Return the (x, y) coordinate for the center point of the cell that contains the specified text.  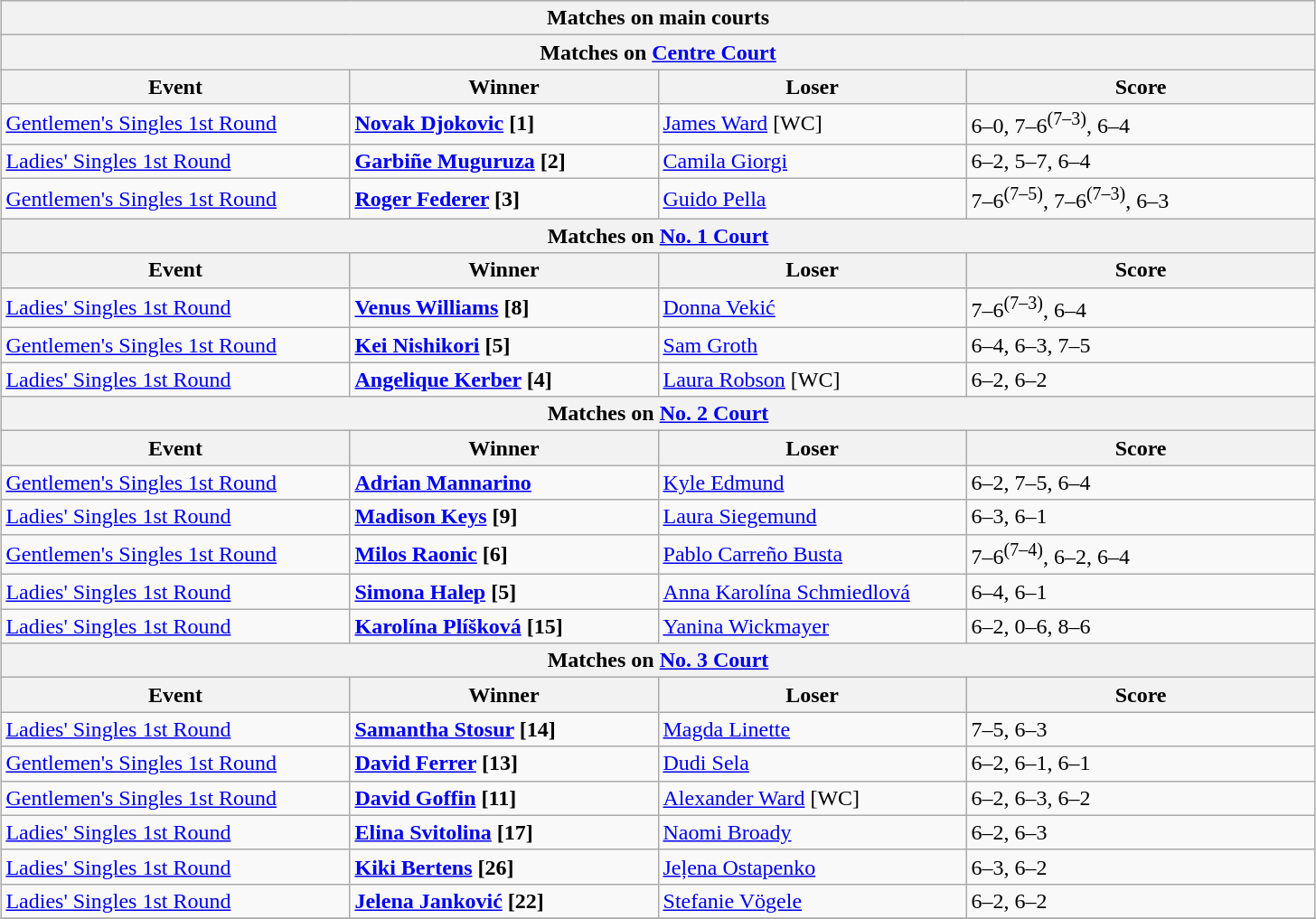
7–6(7–5), 7–6(7–3), 6–3 (1141, 199)
7–6(7–4), 6–2, 6–4 (1141, 555)
Matches on main courts (658, 18)
6–2, 7–5, 6–4 (1141, 483)
6–4, 6–1 (1141, 592)
Kyle Edmund (812, 483)
James Ward [WC] (812, 125)
Pablo Carreño Busta (812, 555)
Garbiñe Muguruza [2] (504, 161)
Stefanie Vögele (812, 901)
Angelique Kerber [4] (504, 380)
Samantha Stosur [14] (504, 729)
6–4, 6–3, 7–5 (1141, 345)
Magda Linette (812, 729)
6–2, 6–3, 6–2 (1141, 798)
Kei Nishikori [5] (504, 345)
Venus Williams [8] (504, 307)
6–2, 6–3 (1141, 832)
Kiki Bertens [26] (504, 867)
Camila Giorgi (812, 161)
Madison Keys [9] (504, 517)
Novak Djokovic [1] (504, 125)
Yanina Wickmayer (812, 626)
Simona Halep [5] (504, 592)
Matches on No. 2 Court (658, 414)
Dudi Sela (812, 764)
7–6(7–3), 6–4 (1141, 307)
6–3, 6–1 (1141, 517)
Matches on No. 1 Court (658, 236)
Guido Pella (812, 199)
Karolína Plíšková [15] (504, 626)
Laura Siegemund (812, 517)
Anna Karolína Schmiedlová (812, 592)
Adrian Mannarino (504, 483)
Alexander Ward [WC] (812, 798)
Jeļena Ostapenko (812, 867)
David Goffin [11] (504, 798)
6–3, 6–2 (1141, 867)
6–2, 6–1, 6–1 (1141, 764)
Naomi Broady (812, 832)
6–0, 7–6(7–3), 6–4 (1141, 125)
Milos Raonic [6] (504, 555)
Matches on Centre Court (658, 52)
Donna Vekić (812, 307)
6–2, 0–6, 8–6 (1141, 626)
Matches on No. 3 Court (658, 661)
6–2, 5–7, 6–4 (1141, 161)
David Ferrer [13] (504, 764)
Laura Robson [WC] (812, 380)
Roger Federer [3] (504, 199)
Elina Svitolina [17] (504, 832)
Sam Groth (812, 345)
Jelena Janković [22] (504, 901)
7–5, 6–3 (1141, 729)
